Detect which cell encompasses the target text, then output its [x, y] center coordinate. 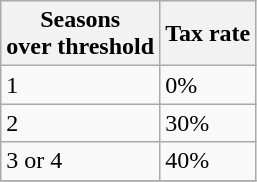
1 [80, 85]
40% [208, 161]
2 [80, 123]
Tax rate [208, 34]
30% [208, 123]
Seasons over threshold [80, 34]
3 or 4 [80, 161]
0% [208, 85]
